Extract the (X, Y) coordinate from the center of the cell holding the provided text.  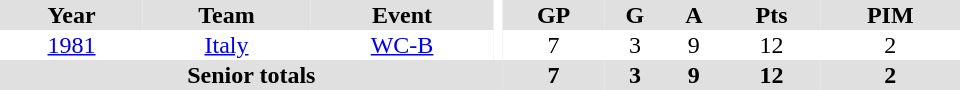
A (694, 15)
Year (72, 15)
Italy (226, 45)
GP (554, 15)
PIM (890, 15)
WC-B (402, 45)
Senior totals (252, 75)
G (636, 15)
Pts (771, 15)
Team (226, 15)
1981 (72, 45)
Event (402, 15)
